Output the (X, Y) coordinate of the center of the cell containing the given text.  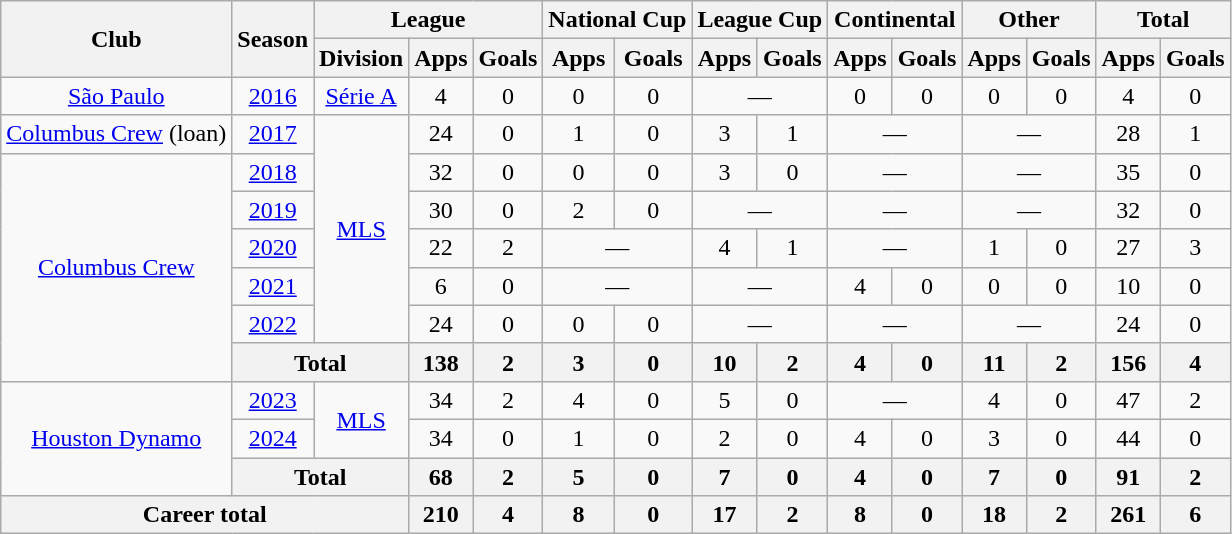
Houston Dynamo (116, 438)
Club (116, 39)
2024 (273, 438)
Continental (895, 20)
261 (1128, 515)
47 (1128, 400)
138 (441, 362)
Season (273, 39)
São Paulo (116, 96)
2017 (273, 134)
2016 (273, 96)
17 (724, 515)
Other (1029, 20)
2019 (273, 210)
2023 (273, 400)
2018 (273, 172)
Career total (205, 515)
Série A (362, 96)
91 (1128, 477)
156 (1128, 362)
44 (1128, 438)
68 (441, 477)
2021 (273, 286)
Columbus Crew (116, 267)
Division (362, 58)
2020 (273, 248)
National Cup (618, 20)
Columbus Crew (loan) (116, 134)
35 (1128, 172)
27 (1128, 248)
League Cup (760, 20)
22 (441, 248)
28 (1128, 134)
2022 (273, 324)
210 (441, 515)
11 (994, 362)
18 (994, 515)
30 (441, 210)
League (428, 20)
